Locate the cell with the specified text and output its [x, y] center coordinate. 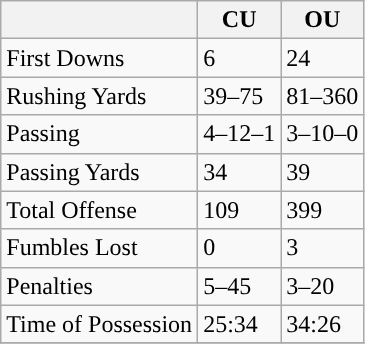
CU [240, 20]
34 [240, 172]
399 [322, 210]
Fumbles Lost [100, 248]
34:26 [322, 324]
6 [240, 58]
3 [322, 248]
Rushing Yards [100, 96]
Time of Possession [100, 324]
3–20 [322, 286]
24 [322, 58]
Passing [100, 134]
39–75 [240, 96]
25:34 [240, 324]
5–45 [240, 286]
0 [240, 248]
First Downs [100, 58]
109 [240, 210]
Penalties [100, 286]
39 [322, 172]
Passing Yards [100, 172]
Total Offense [100, 210]
OU [322, 20]
3–10–0 [322, 134]
4–12–1 [240, 134]
81–360 [322, 96]
